Capture the cell that displays the provided text and extract its (x, y) central coordinate. 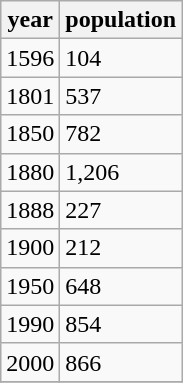
1900 (30, 248)
year (30, 20)
1888 (30, 210)
866 (121, 362)
537 (121, 96)
1850 (30, 134)
1,206 (121, 172)
648 (121, 286)
1880 (30, 172)
782 (121, 134)
1596 (30, 58)
212 (121, 248)
854 (121, 324)
1950 (30, 286)
227 (121, 210)
population (121, 20)
1801 (30, 96)
104 (121, 58)
1990 (30, 324)
2000 (30, 362)
